Search for the cell housing the specified text and yield its (X, Y) center coordinate. 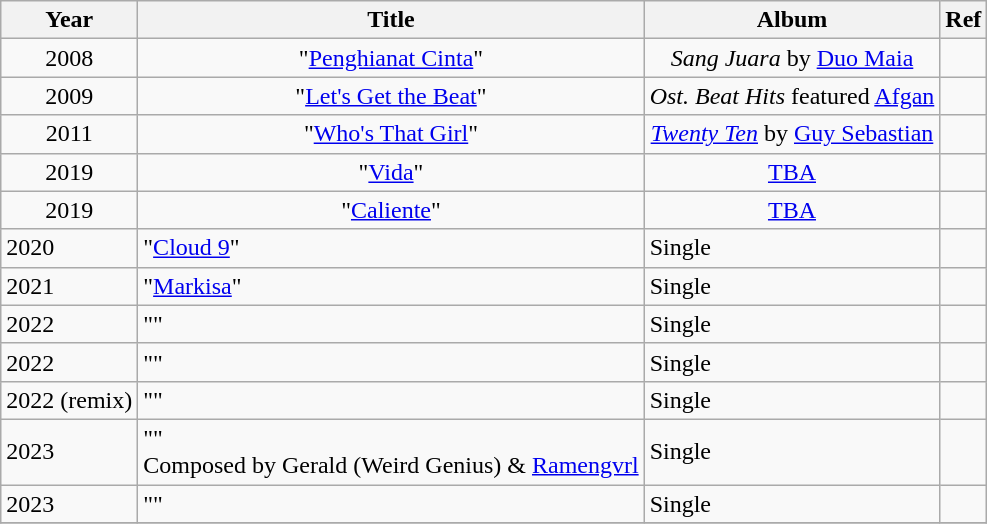
2022 (remix) (70, 400)
"Cloud 9" (391, 248)
Ost. Beat Hits featured Afgan (792, 96)
"Vida" (391, 172)
Title (391, 20)
Album (792, 20)
"Let's Get the Beat" (391, 96)
Ref (964, 20)
Year (70, 20)
"Caliente" (391, 210)
2008 (70, 58)
"Penghianat Cinta" (391, 58)
2011 (70, 134)
2020 (70, 248)
"Who's That Girl" (391, 134)
""Composed by Gerald (Weird Genius) & Ramengvrl (391, 452)
Sang Juara by Duo Maia (792, 58)
Twenty Ten by Guy Sebastian (792, 134)
"Markisa" (391, 286)
2021 (70, 286)
2009 (70, 96)
